For the text-containing cell, return its midpoint in [X, Y] coordinate format. 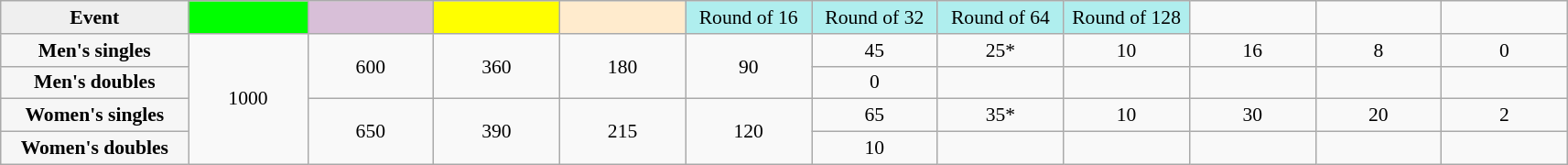
215 [622, 132]
16 [1252, 50]
120 [749, 132]
30 [1252, 115]
45 [874, 50]
35* [1000, 115]
Men's singles [95, 50]
600 [371, 66]
Women's singles [95, 115]
65 [874, 115]
Round of 32 [874, 17]
25* [1000, 50]
390 [497, 132]
8 [1379, 50]
Women's doubles [95, 148]
Event [95, 17]
Men's doubles [95, 82]
Round of 128 [1127, 17]
360 [497, 66]
Round of 64 [1000, 17]
2 [1505, 115]
180 [622, 66]
1000 [248, 99]
20 [1379, 115]
90 [749, 66]
Round of 16 [749, 17]
650 [371, 132]
